Capture the cell that displays the provided text and extract its (x, y) central coordinate. 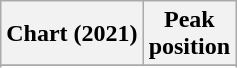
Peakposition (189, 34)
Chart (2021) (72, 34)
